Output the (X, Y) coordinate of the center of the cell containing the given text.  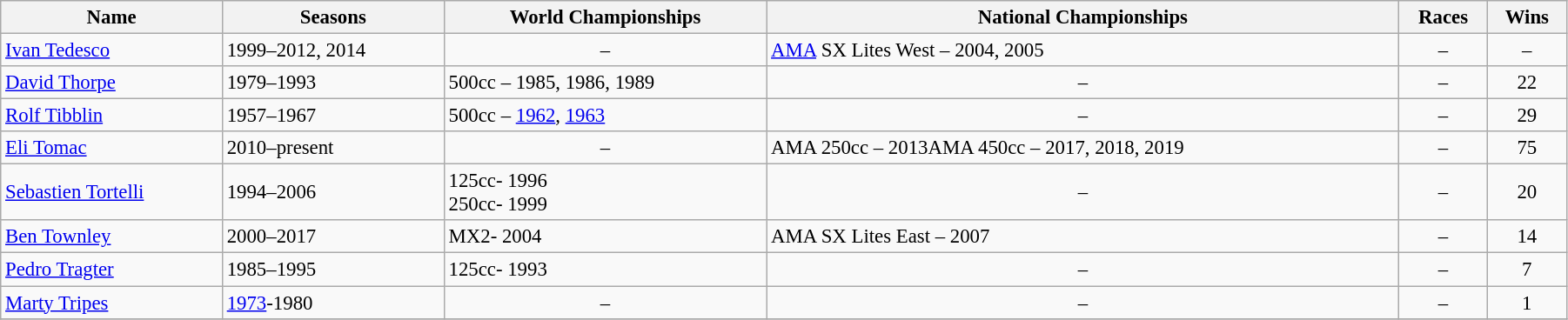
Seasons (332, 17)
22 (1526, 83)
500cc – 1962, 1963 (606, 116)
AMA SX Lites East – 2007 (1082, 237)
1957–1967 (332, 116)
14 (1526, 237)
1985–1995 (332, 270)
1973-1980 (332, 303)
Name (111, 17)
Pedro Tragter (111, 270)
MX2- 2004 (606, 237)
Ivan Tedesco (111, 50)
2010–present (332, 148)
125cc- 1996250cc- 1999 (606, 193)
AMA 250cc – 2013AMA 450cc – 2017, 2018, 2019 (1082, 148)
World Championships (606, 17)
Rolf Tibblin (111, 116)
7 (1526, 270)
20 (1526, 193)
500cc – 1985, 1986, 1989 (606, 83)
Eli Tomac (111, 148)
1 (1526, 303)
David Thorpe (111, 83)
1979–1993 (332, 83)
Races (1443, 17)
75 (1526, 148)
1999–2012, 2014 (332, 50)
Sebastien Tortelli (111, 193)
National Championships (1082, 17)
1994–2006 (332, 193)
2000–2017 (332, 237)
29 (1526, 116)
AMA SX Lites West – 2004, 2005 (1082, 50)
Marty Tripes (111, 303)
Ben Townley (111, 237)
125cc- 1993 (606, 270)
Wins (1526, 17)
